Extract the (x, y) coordinate from the center of the cell holding the provided text.  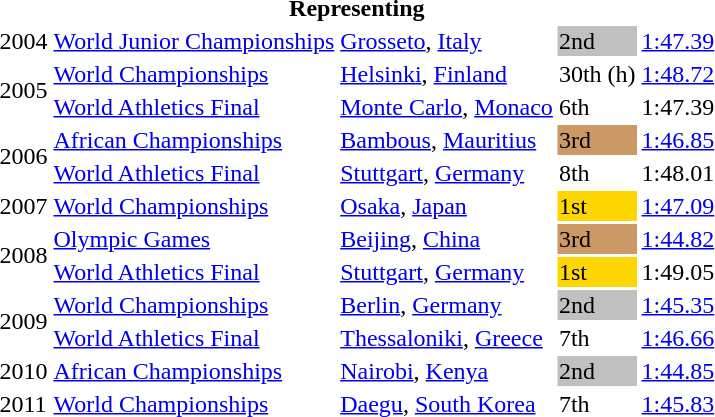
Bambous, Mauritius (447, 140)
Olympic Games (194, 239)
30th (h) (597, 74)
Grosseto, Italy (447, 41)
Berlin, Germany (447, 305)
7th (597, 338)
Helsinki, Finland (447, 74)
Monte Carlo, Monaco (447, 107)
Osaka, Japan (447, 206)
6th (597, 107)
Nairobi, Kenya (447, 371)
World Junior Championships (194, 41)
8th (597, 173)
Thessaloniki, Greece (447, 338)
Beijing, China (447, 239)
